Detect which cell encompasses the target text, then output its [X, Y] center coordinate. 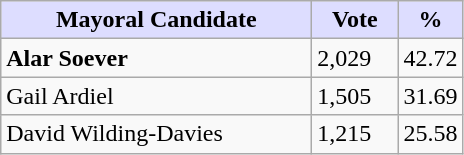
1,215 [355, 134]
Alar Soever [156, 58]
31.69 [430, 96]
1,505 [355, 96]
2,029 [355, 58]
Vote [355, 20]
25.58 [430, 134]
% [430, 20]
42.72 [430, 58]
David Wilding-Davies [156, 134]
Gail Ardiel [156, 96]
Mayoral Candidate [156, 20]
